Capture the cell that displays the provided text and extract its (x, y) central coordinate. 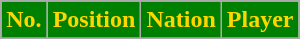
Position (94, 20)
Nation (181, 20)
No. (24, 20)
Player (260, 20)
